Pinpoint the cell where the given text exists, returning its [X, Y] midpoint coordinate. 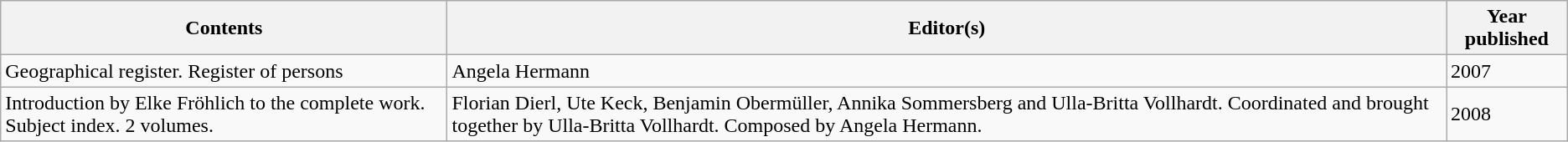
Geographical register. Register of persons [224, 71]
2008 [1508, 114]
Introduction by Elke Fröhlich to the complete work. Subject index. 2 volumes. [224, 114]
Editor(s) [946, 28]
Angela Hermann [946, 71]
2007 [1508, 71]
Contents [224, 28]
Year published [1508, 28]
